Determine the [x, y] coordinate at the center of the cell enclosing the given text.  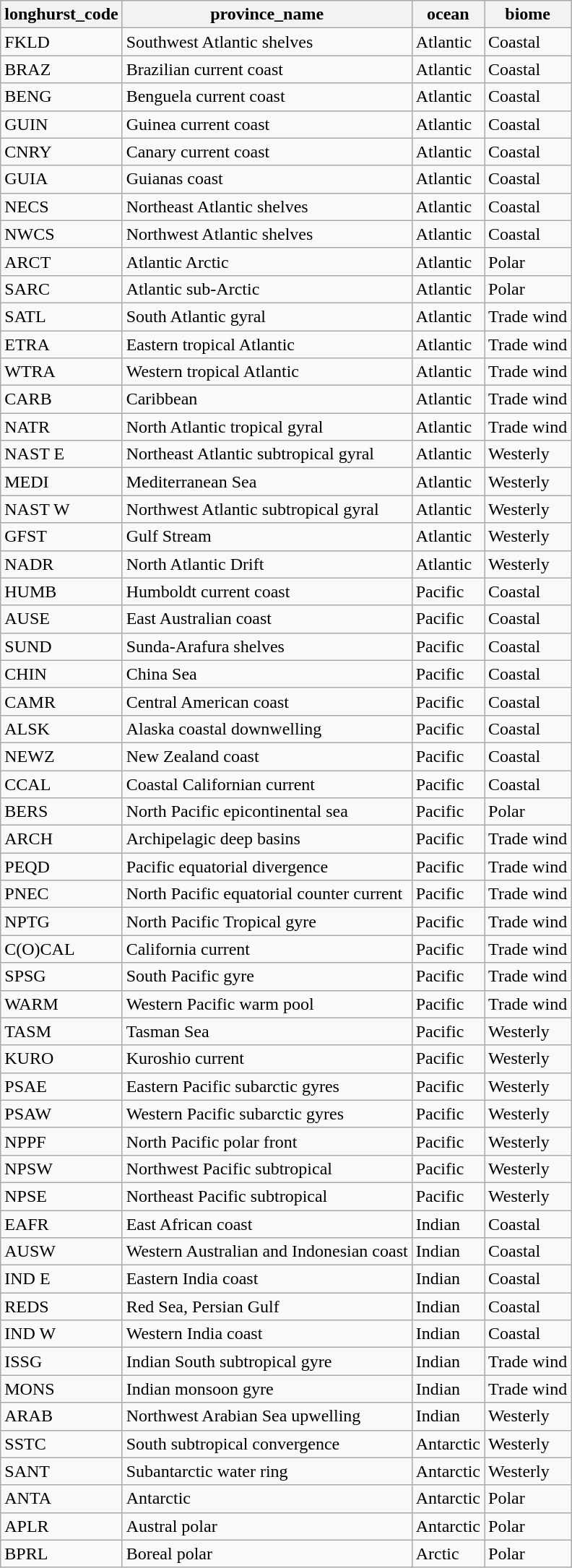
TASM [61, 1031]
FKLD [61, 42]
NPTG [61, 922]
KURO [61, 1059]
Western Pacific warm pool [267, 1004]
MEDI [61, 482]
SARC [61, 289]
New Zealand coast [267, 756]
Western India coast [267, 1334]
PNEC [61, 894]
Northwest Atlantic shelves [267, 234]
Arctic [448, 1554]
Eastern tropical Atlantic [267, 345]
Northwest Pacific subtropical [267, 1169]
MONS [61, 1389]
Boreal polar [267, 1554]
NPSW [61, 1169]
C(O)CAL [61, 949]
SPSG [61, 976]
BENG [61, 97]
APLR [61, 1526]
HUMB [61, 592]
GUIN [61, 124]
Atlantic sub-Arctic [267, 289]
Northeast Atlantic subtropical gyral [267, 454]
Kuroshio current [267, 1059]
WTRA [61, 372]
Indian South subtropical gyre [267, 1361]
NEWZ [61, 756]
CAMR [61, 701]
REDS [61, 1307]
Red Sea, Persian Gulf [267, 1307]
Northeast Atlantic shelves [267, 207]
North Atlantic Drift [267, 564]
CNRY [61, 152]
Gulf Stream [267, 537]
Indian monsoon gyre [267, 1389]
Coastal Californian current [267, 784]
ARCT [61, 261]
Eastern Pacific subarctic gyres [267, 1086]
biome [528, 14]
South Pacific gyre [267, 976]
NPSE [61, 1196]
North Pacific polar front [267, 1141]
PEQD [61, 867]
WARM [61, 1004]
North Pacific equatorial counter current [267, 894]
Caribbean [267, 399]
PSAW [61, 1114]
AUSW [61, 1252]
Pacific equatorial divergence [267, 867]
ARAB [61, 1416]
NAST W [61, 509]
longhurst_code [61, 14]
China Sea [267, 674]
Austral polar [267, 1526]
Western Australian and Indonesian coast [267, 1252]
CHIN [61, 674]
Northwest Arabian Sea upwelling [267, 1416]
NWCS [61, 234]
BPRL [61, 1554]
Subantarctic water ring [267, 1471]
IND E [61, 1279]
Atlantic Arctic [267, 261]
South subtropical convergence [267, 1444]
PSAE [61, 1086]
CARB [61, 399]
Guianas coast [267, 179]
GFST [61, 537]
Brazilian current coast [267, 69]
NADR [61, 564]
Central American coast [267, 701]
AUSE [61, 619]
EAFR [61, 1224]
SANT [61, 1471]
Alaska coastal downwelling [267, 729]
East Australian coast [267, 619]
Canary current coast [267, 152]
California current [267, 949]
North Atlantic tropical gyral [267, 427]
Mediterranean Sea [267, 482]
East African coast [267, 1224]
NATR [61, 427]
Archipelagic deep basins [267, 839]
GUIA [61, 179]
Benguela current coast [267, 97]
Sunda-Arafura shelves [267, 646]
SSTC [61, 1444]
IND W [61, 1334]
North Pacific Tropical gyre [267, 922]
Tasman Sea [267, 1031]
ETRA [61, 345]
Northeast Pacific subtropical [267, 1196]
SUND [61, 646]
North Pacific epicontinental sea [267, 812]
Northwest Atlantic subtropical gyral [267, 509]
ISSG [61, 1361]
Guinea current coast [267, 124]
NAST E [61, 454]
ALSK [61, 729]
NPPF [61, 1141]
BERS [61, 812]
NECS [61, 207]
South Atlantic gyral [267, 316]
ANTA [61, 1499]
Western Pacific subarctic gyres [267, 1114]
ocean [448, 14]
ARCH [61, 839]
SATL [61, 316]
Eastern India coast [267, 1279]
CCAL [61, 784]
Western tropical Atlantic [267, 372]
Southwest Atlantic shelves [267, 42]
Humboldt current coast [267, 592]
BRAZ [61, 69]
province_name [267, 14]
